Search for the cell housing the specified text and yield its [x, y] center coordinate. 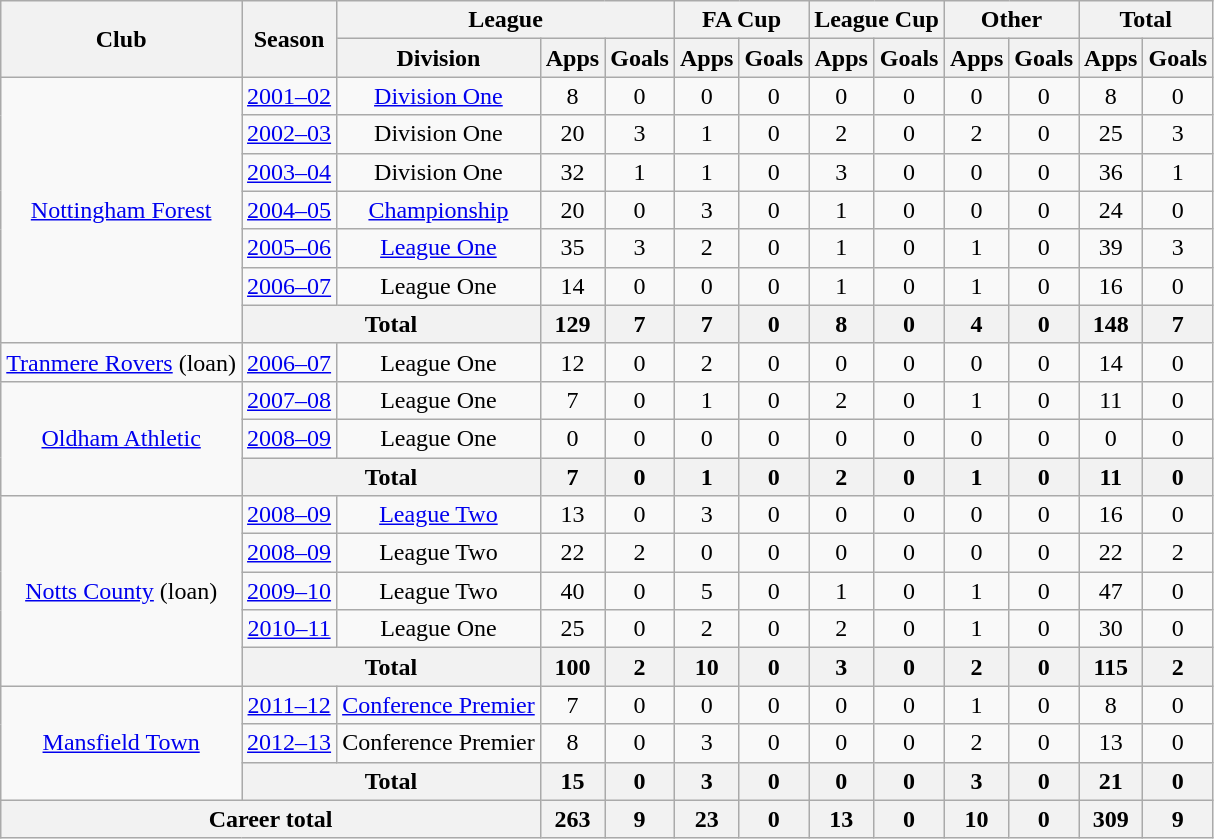
Championship [439, 210]
2010–11 [290, 629]
League [506, 20]
Tranmere Rovers (loan) [122, 362]
2009–10 [290, 591]
263 [572, 819]
40 [572, 591]
24 [1111, 210]
2011–12 [290, 705]
League Cup [877, 20]
2001–02 [290, 96]
100 [572, 667]
Oldham Athletic [122, 438]
23 [706, 819]
4 [976, 324]
Division [439, 58]
309 [1111, 819]
2002–03 [290, 134]
12 [572, 362]
Season [290, 39]
Career total [271, 819]
129 [572, 324]
2005–06 [290, 248]
Mansfield Town [122, 743]
2004–05 [290, 210]
Other [1011, 20]
36 [1111, 172]
35 [572, 248]
148 [1111, 324]
21 [1111, 781]
FA Cup [741, 20]
2003–04 [290, 172]
Notts County (loan) [122, 591]
32 [572, 172]
15 [572, 781]
Nottingham Forest [122, 210]
47 [1111, 591]
39 [1111, 248]
115 [1111, 667]
Club [122, 39]
2012–13 [290, 743]
2007–08 [290, 400]
5 [706, 591]
30 [1111, 629]
